Scan for the cell matching the given text and deliver its [x, y] coordinate at center. 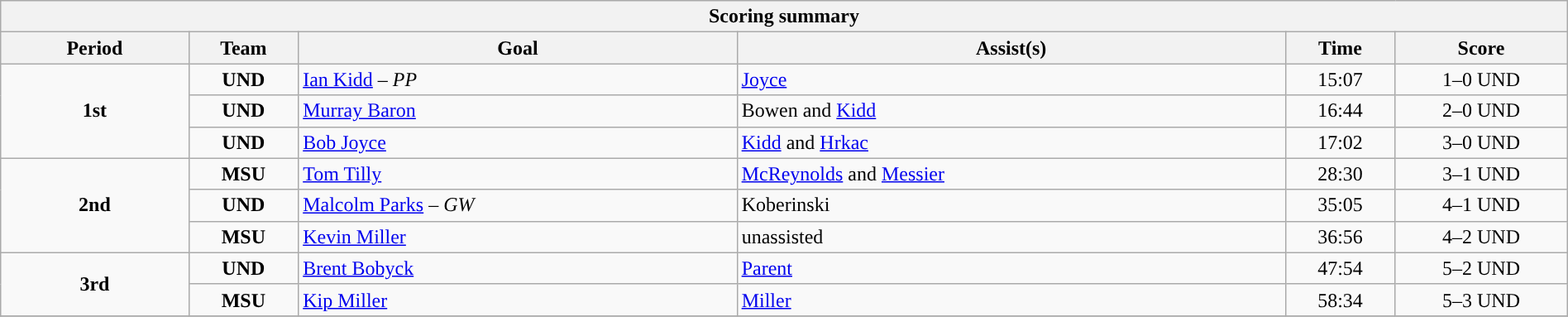
5–3 UND [1481, 300]
Bowen and Kidd [1011, 111]
1st [94, 111]
Time [1340, 48]
16:44 [1340, 111]
Kidd and Hrkac [1011, 142]
35:05 [1340, 205]
Assist(s) [1011, 48]
Murray Baron [518, 111]
Team [243, 48]
5–2 UND [1481, 268]
Scoring summary [784, 17]
Koberinski [1011, 205]
Ian Kidd – PP [518, 79]
15:07 [1340, 79]
28:30 [1340, 174]
unassisted [1011, 237]
Brent Bobyck [518, 268]
Joyce [1011, 79]
McReynolds and Messier [1011, 174]
Score [1481, 48]
Parent [1011, 268]
Kip Miller [518, 300]
Bob Joyce [518, 142]
Tom Tilly [518, 174]
2nd [94, 205]
36:56 [1340, 237]
3rd [94, 284]
2–0 UND [1481, 111]
Miller [1011, 300]
4–1 UND [1481, 205]
3–1 UND [1481, 174]
3–0 UND [1481, 142]
1–0 UND [1481, 79]
4–2 UND [1481, 237]
17:02 [1340, 142]
Period [94, 48]
58:34 [1340, 300]
Malcolm Parks – GW [518, 205]
Goal [518, 48]
Kevin Miller [518, 237]
47:54 [1340, 268]
